Find where the given text appears and provide that cell's center as [X, Y] coordinate. 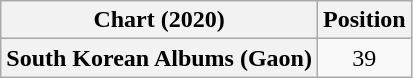
South Korean Albums (Gaon) [160, 58]
39 [364, 58]
Chart (2020) [160, 20]
Position [364, 20]
